Return the (X, Y) coordinate for the center point of the cell that contains the specified text.  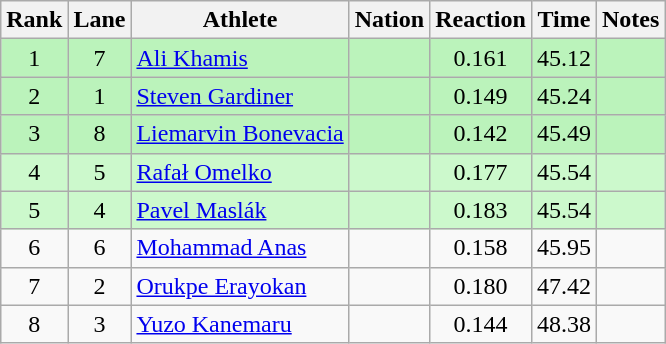
0.183 (481, 210)
45.49 (564, 134)
0.142 (481, 134)
Yuzo Kanemaru (240, 324)
Rafał Omelko (240, 172)
Notes (630, 20)
0.144 (481, 324)
Liemarvin Bonevacia (240, 134)
Reaction (481, 20)
Nation (389, 20)
0.177 (481, 172)
Rank (34, 20)
Steven Gardiner (240, 96)
Orukpe Erayokan (240, 286)
Time (564, 20)
45.24 (564, 96)
Lane (100, 20)
45.12 (564, 58)
0.161 (481, 58)
Mohammad Anas (240, 248)
Ali Khamis (240, 58)
47.42 (564, 286)
0.149 (481, 96)
Athlete (240, 20)
Pavel Maslák (240, 210)
48.38 (564, 324)
0.180 (481, 286)
0.158 (481, 248)
45.95 (564, 248)
